Pinpoint the cell where the given text exists, returning its (x, y) midpoint coordinate. 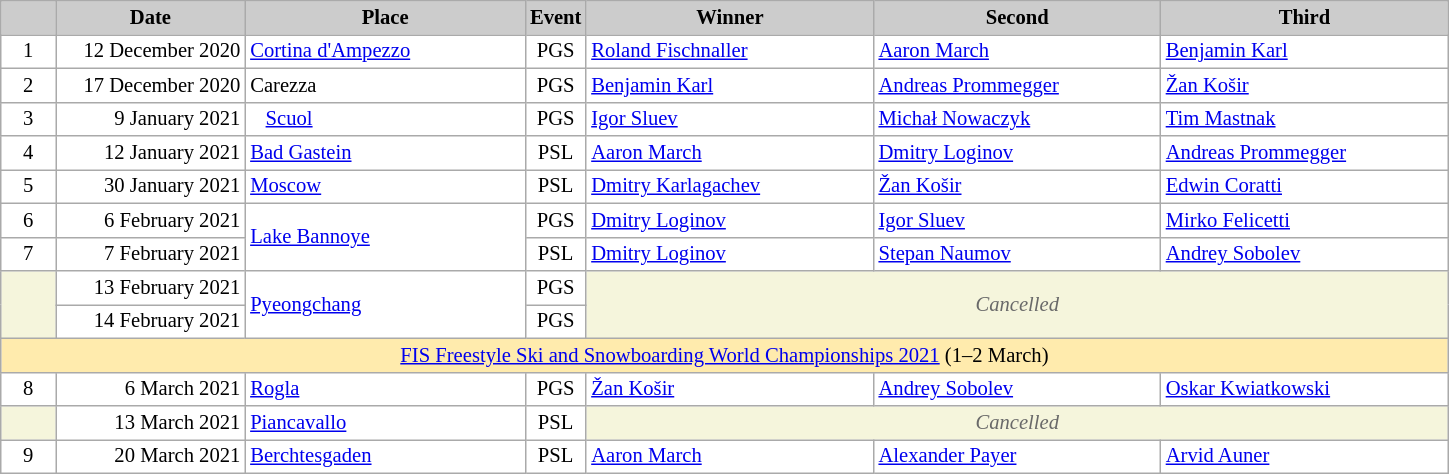
Scuol (385, 119)
FIS Freestyle Ski and Snowboarding World Championships 2021 (1–2 March) (724, 355)
3 (28, 119)
7 February 2021 (151, 254)
Alexander Payer (1018, 456)
Pyeongchang (385, 304)
Third (1304, 17)
Stepan Naumov (1018, 254)
Roland Fischnaller (730, 51)
12 January 2021 (151, 153)
13 February 2021 (151, 287)
17 December 2020 (151, 85)
8 (28, 389)
13 March 2021 (151, 423)
Oskar Kwiatkowski (1304, 389)
1 (28, 51)
6 February 2021 (151, 220)
9 (28, 456)
30 January 2021 (151, 186)
Place (385, 17)
Tim Mastnak (1304, 119)
Piancavallo (385, 423)
5 (28, 186)
Edwin Coratti (1304, 186)
4 (28, 153)
12 December 2020 (151, 51)
Date (151, 17)
Carezza (385, 85)
Moscow (385, 186)
7 (28, 254)
2 (28, 85)
Bad Gastein (385, 153)
Winner (730, 17)
Mirko Felicetti (1304, 220)
6 (28, 220)
Michał Nowaczyk (1018, 119)
Berchtesgaden (385, 456)
Event (556, 17)
Lake Bannoye (385, 237)
14 February 2021 (151, 321)
20 March 2021 (151, 456)
6 March 2021 (151, 389)
Arvid Auner (1304, 456)
Cortina d'Ampezzo (385, 51)
Rogla (385, 389)
Second (1018, 17)
Dmitry Karlagachev (730, 186)
9 January 2021 (151, 119)
